Pinpoint the cell where the given text exists, returning its [x, y] midpoint coordinate. 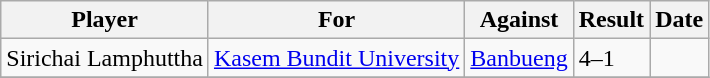
Against [519, 20]
4–1 [611, 58]
Banbueng [519, 58]
Date [680, 20]
Player [105, 20]
Result [611, 20]
For [336, 20]
Sirichai Lamphuttha [105, 58]
Kasem Bundit University [336, 58]
